For the text-containing cell, return its midpoint in [x, y] coordinate format. 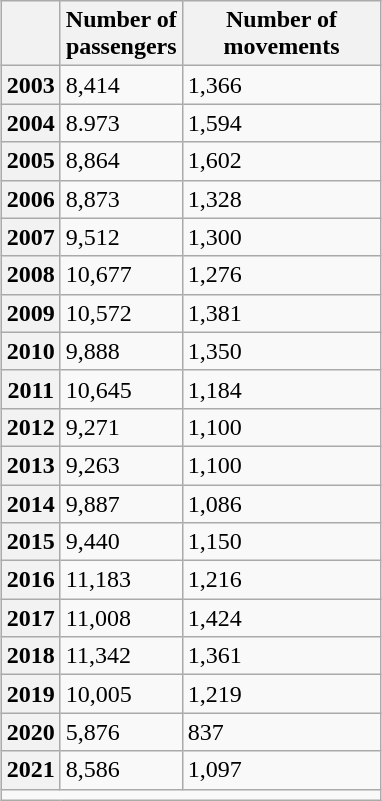
1,381 [282, 313]
1,300 [282, 237]
2020 [30, 732]
2016 [30, 580]
8,873 [121, 199]
2004 [30, 123]
2008 [30, 275]
1,361 [282, 656]
10,645 [121, 389]
11,342 [121, 656]
2018 [30, 656]
2010 [30, 351]
8,586 [121, 770]
10,005 [121, 694]
2013 [30, 465]
2007 [30, 237]
10,677 [121, 275]
9,888 [121, 351]
1,216 [282, 580]
1,366 [282, 85]
1,276 [282, 275]
1,219 [282, 694]
2006 [30, 199]
9,440 [121, 542]
10,572 [121, 313]
1,328 [282, 199]
2011 [30, 389]
2014 [30, 503]
9,263 [121, 465]
Number ofpassengers [121, 34]
1,086 [282, 503]
2015 [30, 542]
2017 [30, 618]
2012 [30, 427]
1,602 [282, 161]
1,097 [282, 770]
1,350 [282, 351]
2021 [30, 770]
1,594 [282, 123]
9,512 [121, 237]
2019 [30, 694]
9,271 [121, 427]
8,864 [121, 161]
2003 [30, 85]
5,876 [121, 732]
11,008 [121, 618]
8.973 [121, 123]
1,184 [282, 389]
1,424 [282, 618]
837 [282, 732]
11,183 [121, 580]
8,414 [121, 85]
2009 [30, 313]
9,887 [121, 503]
Number ofmovements [282, 34]
1,150 [282, 542]
2005 [30, 161]
